For the text-containing cell, return its midpoint in [x, y] coordinate format. 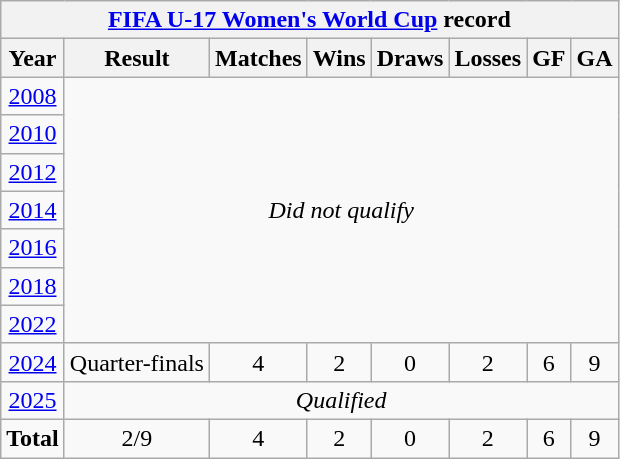
2008 [33, 96]
Year [33, 58]
Result [136, 58]
Did not qualify [341, 210]
GA [594, 58]
Total [33, 438]
2025 [33, 400]
FIFA U-17 Women's World Cup record [310, 20]
Wins [339, 58]
Losses [488, 58]
Draws [410, 58]
2024 [33, 362]
2018 [33, 286]
Matches [258, 58]
2010 [33, 134]
Qualified [341, 400]
2/9 [136, 438]
GF [549, 58]
2012 [33, 172]
2022 [33, 324]
2016 [33, 248]
Quarter-finals [136, 362]
2014 [33, 210]
